Provide the (x, y) coordinate of the cell's center where the given text is located.  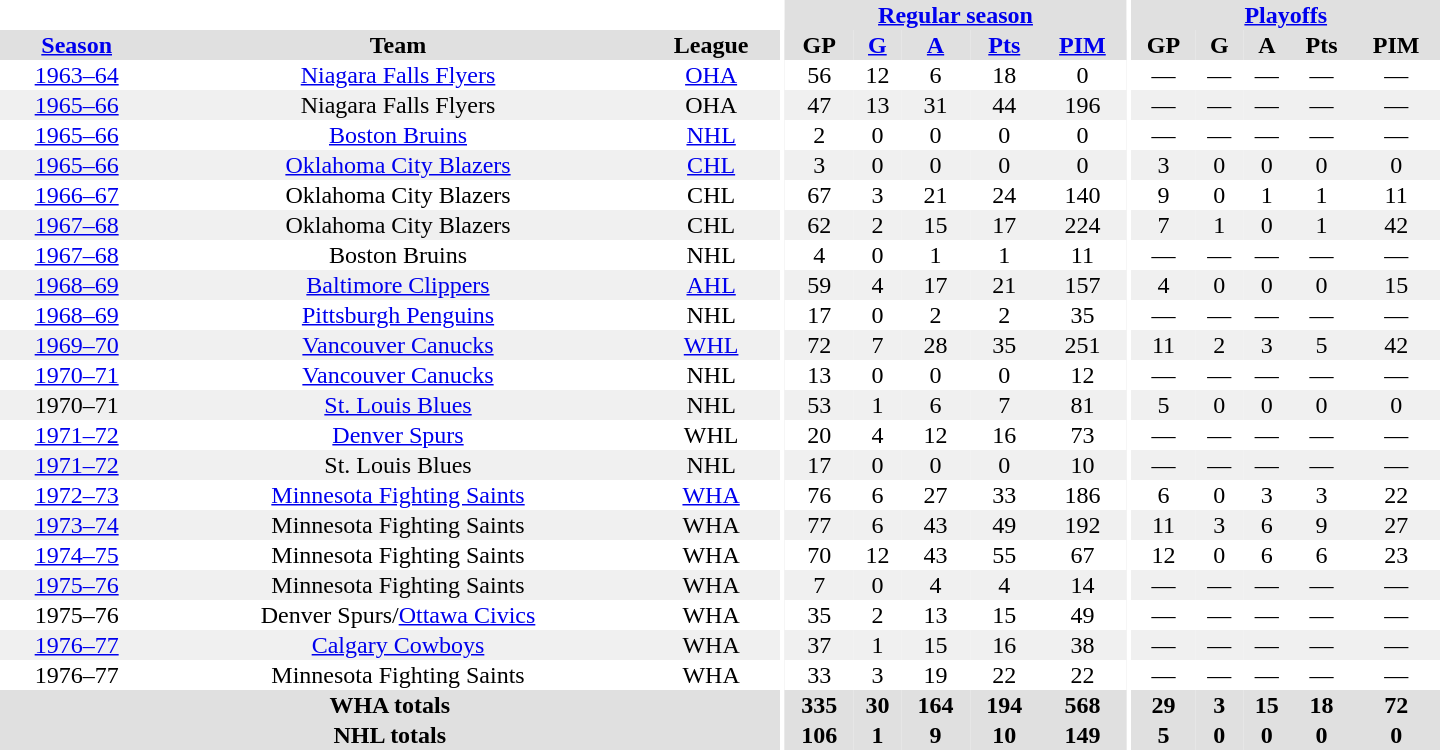
AHL (712, 285)
38 (1083, 645)
14 (1083, 585)
53 (820, 405)
56 (820, 75)
81 (1083, 405)
League (712, 45)
Denver Spurs/Ottawa Civics (398, 615)
196 (1083, 105)
31 (936, 105)
1974–75 (76, 555)
224 (1083, 225)
1969–70 (76, 345)
Regular season (956, 15)
NHL totals (390, 735)
44 (1004, 105)
Calgary Cowboys (398, 645)
30 (878, 705)
1973–74 (76, 525)
37 (820, 645)
55 (1004, 555)
164 (936, 705)
568 (1083, 705)
335 (820, 705)
Baltimore Clippers (398, 285)
192 (1083, 525)
251 (1083, 345)
1966–67 (76, 195)
194 (1004, 705)
Season (76, 45)
70 (820, 555)
59 (820, 285)
76 (820, 495)
186 (1083, 495)
19 (936, 675)
77 (820, 525)
20 (820, 435)
28 (936, 345)
Team (398, 45)
62 (820, 225)
29 (1163, 705)
140 (1083, 195)
24 (1004, 195)
Playoffs (1286, 15)
WHA totals (390, 705)
23 (1396, 555)
73 (1083, 435)
1972–73 (76, 495)
Pittsburgh Penguins (398, 315)
1963–64 (76, 75)
Denver Spurs (398, 435)
157 (1083, 285)
47 (820, 105)
149 (1083, 735)
106 (820, 735)
